Detect which cell encompasses the target text, then output its (X, Y) center coordinate. 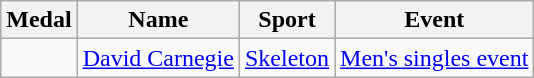
Sport (286, 20)
David Carnegie (158, 58)
Skeleton (286, 58)
Medal (39, 20)
Men's singles event (434, 58)
Name (158, 20)
Event (434, 20)
